Identify which cell holds the provided text, then report its [x, y] central coordinate. 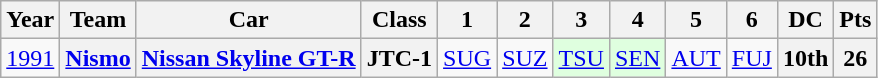
JTC-1 [399, 58]
FUJ [752, 58]
4 [637, 20]
Nissan Skyline GT-R [248, 58]
26 [856, 58]
Car [248, 20]
1991 [30, 58]
SUZ [525, 58]
SUG [468, 58]
Class [399, 20]
DC [805, 20]
10th [805, 58]
SEN [637, 58]
6 [752, 20]
Pts [856, 20]
5 [696, 20]
TSU [581, 58]
Nismo [98, 58]
Year [30, 20]
Team [98, 20]
AUT [696, 58]
3 [581, 20]
1 [468, 20]
2 [525, 20]
